Extract the (X, Y) coordinate from the center of the cell holding the provided text.  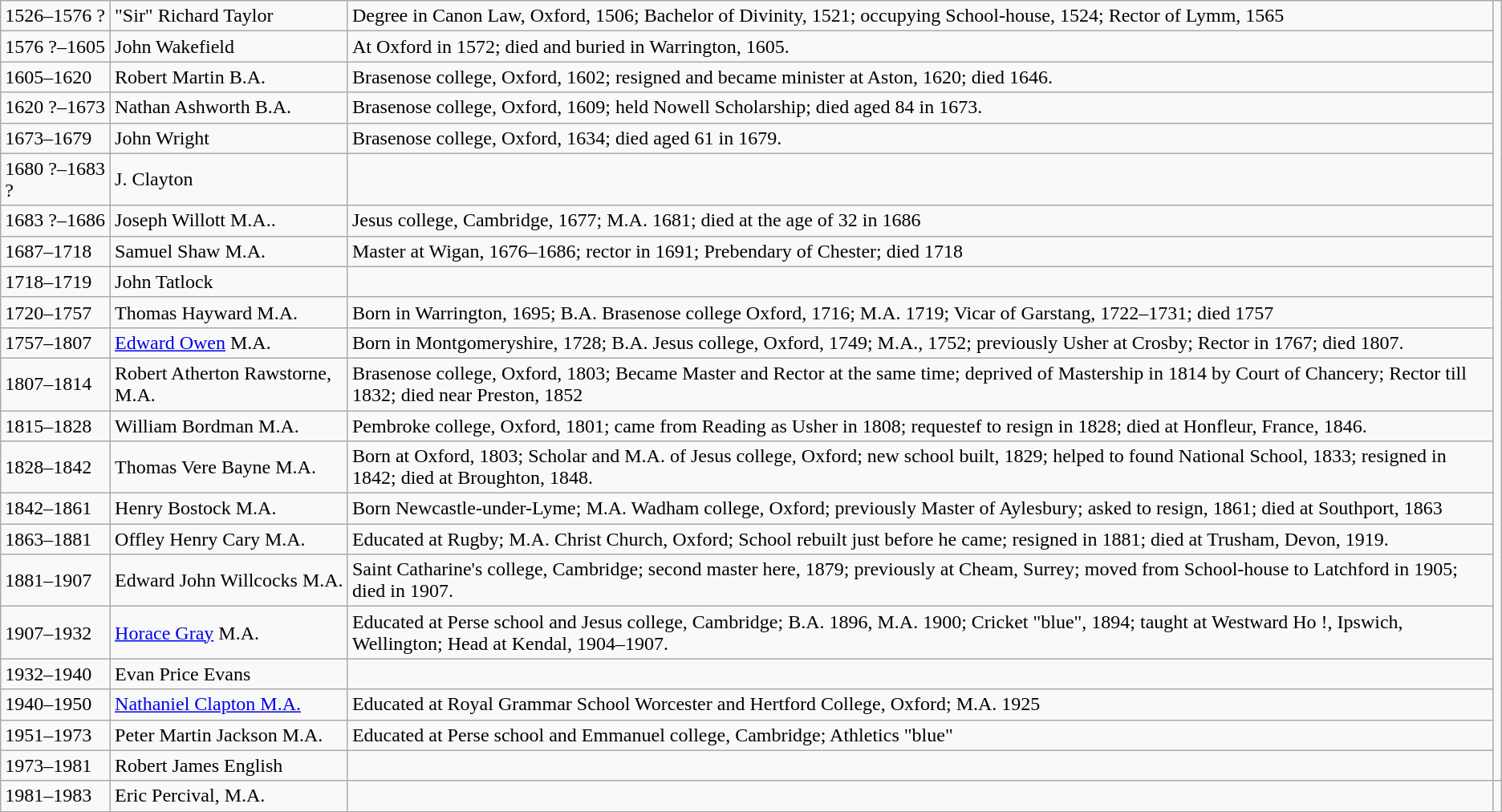
William Bordman M.A. (229, 426)
1680 ?–1683 ? (56, 180)
Robert James English (229, 765)
Master at Wigan, 1676–1686; rector in 1691; Prebendary of Chester; died 1718 (919, 251)
1973–1981 (56, 765)
Nathan Ashworth B.A. (229, 108)
1718–1719 (56, 282)
John Wright (229, 138)
1605–1620 (56, 77)
Degree in Canon Law, Oxford, 1506; Bachelor of Divinity, 1521; occupying School-house, 1524; Rector of Lymm, 1565 (919, 16)
1940–1950 (56, 704)
1683 ?–1686 (56, 221)
Nathaniel Clapton M.A. (229, 704)
John Wakefield (229, 47)
Peter Martin Jackson M.A. (229, 735)
Evan Price Evans (229, 674)
Samuel Shaw M.A. (229, 251)
Robert Martin B.A. (229, 77)
1526–1576 ? (56, 16)
John Tatlock (229, 282)
1932–1940 (56, 674)
At Oxford in 1572; died and buried in Warrington, 1605. (919, 47)
Born in Montgomeryshire, 1728; B.A. Jesus college, Oxford, 1749; M.A., 1752; previously Usher at Crosby; Rector in 1767; died 1807. (919, 343)
Eric Percival, M.A. (229, 796)
Born Newcastle-under-Lyme; M.A. Wadham college, Oxford; previously Master of Aylesbury; asked to resign, 1861; died at Southport, 1863 (919, 509)
1815–1828 (56, 426)
Pembroke college, Oxford, 1801; came from Reading as Usher in 1808; requestef to resign in 1828; died at Honfleur, France, 1846. (919, 426)
"Sir" Richard Taylor (229, 16)
1863–1881 (56, 539)
Joseph Willott M.A.. (229, 221)
Edward Owen M.A. (229, 343)
1907–1932 (56, 632)
1673–1679 (56, 138)
1576 ?–1605 (56, 47)
1720–1757 (56, 312)
Brasenose college, Oxford, 1602; resigned and became minister at Aston, 1620; died 1646. (919, 77)
1757–1807 (56, 343)
Offley Henry Cary M.A. (229, 539)
1881–1907 (56, 581)
Born in Warrington, 1695; B.A. Brasenose college Oxford, 1716; M.A. 1719; Vicar of Garstang, 1722–1731; died 1757 (919, 312)
Jesus college, Cambridge, 1677; M.A. 1681; died at the age of 32 in 1686 (919, 221)
1620 ?–1673 (56, 108)
1981–1983 (56, 796)
Educated at Perse school and Emmanuel college, Cambridge; Athletics "blue" (919, 735)
Henry Bostock M.A. (229, 509)
1951–1973 (56, 735)
Thomas Vere Bayne M.A. (229, 467)
1828–1842 (56, 467)
Robert Atherton Rawstorne, M.A. (229, 384)
Horace Gray M.A. (229, 632)
1842–1861 (56, 509)
Brasenose college, Oxford, 1609; held Nowell Scholarship; died aged 84 in 1673. (919, 108)
Educated at Rugby; M.A. Christ Church, Oxford; School rebuilt just before he came; resigned in 1881; died at Trusham, Devon, 1919. (919, 539)
J. Clayton (229, 180)
Thomas Hayward M.A. (229, 312)
1807–1814 (56, 384)
Brasenose college, Oxford, 1634; died aged 61 in 1679. (919, 138)
Edward John Willcocks M.A. (229, 581)
1687–1718 (56, 251)
Educated at Royal Grammar School Worcester and Hertford College, Oxford; M.A. 1925 (919, 704)
